Pinpoint the cell where the given text exists, returning its (X, Y) midpoint coordinate. 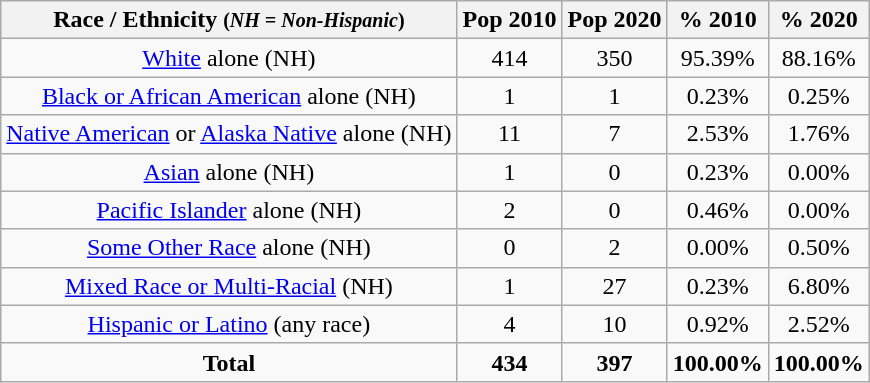
Race / Ethnicity (NH = Non-Hispanic) (229, 20)
Black or African American alone (NH) (229, 96)
0.25% (818, 96)
2.52% (818, 324)
11 (510, 134)
2.53% (718, 134)
Asian alone (NH) (229, 172)
7 (614, 134)
Total (229, 362)
Some Other Race alone (NH) (229, 248)
0.50% (818, 248)
Mixed Race or Multi-Racial (NH) (229, 286)
Pop 2010 (510, 20)
350 (614, 58)
White alone (NH) (229, 58)
Pop 2020 (614, 20)
% 2010 (718, 20)
6.80% (818, 286)
434 (510, 362)
397 (614, 362)
Pacific Islander alone (NH) (229, 210)
95.39% (718, 58)
Native American or Alaska Native alone (NH) (229, 134)
27 (614, 286)
1.76% (818, 134)
4 (510, 324)
Hispanic or Latino (any race) (229, 324)
88.16% (818, 58)
414 (510, 58)
0.92% (718, 324)
% 2020 (818, 20)
10 (614, 324)
0.46% (718, 210)
